Return [x, y] of the center of cell containing provided text 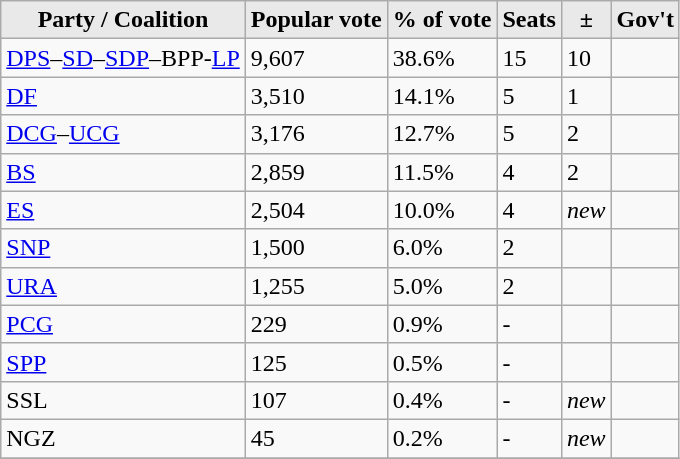
3,176 [316, 134]
14.1% [442, 96]
Popular vote [316, 20]
10 [586, 58]
9,607 [316, 58]
% of vote [442, 20]
12.7% [442, 134]
BS [124, 172]
NGZ [124, 438]
DF [124, 96]
Party / Coalition [124, 20]
0.9% [442, 324]
6.0% [442, 248]
3,510 [316, 96]
0.5% [442, 362]
URA [124, 286]
107 [316, 400]
DPS–SD–SDP–BPP-LP [124, 58]
SSL [124, 400]
125 [316, 362]
229 [316, 324]
15 [529, 58]
1,255 [316, 286]
Gov't [645, 20]
2,504 [316, 210]
± [586, 20]
SNP [124, 248]
1 [586, 96]
45 [316, 438]
PCG [124, 324]
1,500 [316, 248]
10.0% [442, 210]
38.6% [442, 58]
11.5% [442, 172]
Seats [529, 20]
0.4% [442, 400]
DCG–UCG [124, 134]
5.0% [442, 286]
0.2% [442, 438]
2,859 [316, 172]
SPP [124, 362]
ES [124, 210]
